Find where the given text appears and provide that cell's center as (X, Y) coordinate. 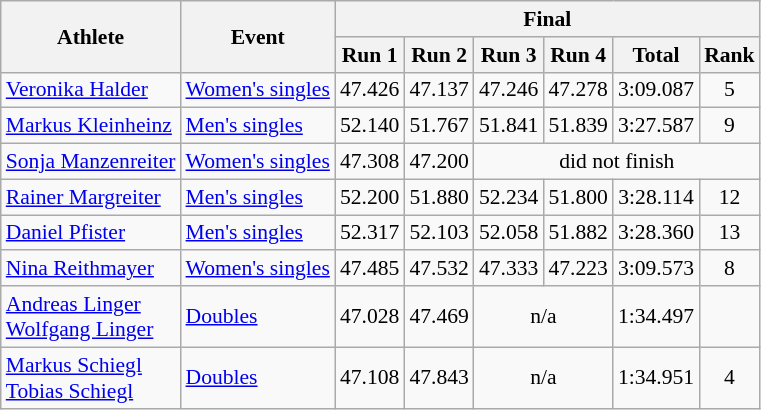
51.841 (508, 126)
1:34.951 (656, 378)
Total (656, 55)
52.058 (508, 233)
3:09.087 (656, 90)
did not finish (617, 162)
47.137 (438, 90)
Markus SchieglTobias Schiegl (91, 378)
3:27.587 (656, 126)
Sonja Manzenreiter (91, 162)
47.246 (508, 90)
Event (258, 36)
Rainer Margreiter (91, 197)
Rank (730, 55)
47.200 (438, 162)
12 (730, 197)
9 (730, 126)
Markus Kleinheinz (91, 126)
4 (730, 378)
Run 2 (438, 55)
Daniel Pfister (91, 233)
47.426 (370, 90)
47.485 (370, 269)
47.333 (508, 269)
3:28.360 (656, 233)
1:34.497 (656, 316)
Final (548, 19)
52.200 (370, 197)
47.278 (578, 90)
51.880 (438, 197)
8 (730, 269)
13 (730, 233)
47.028 (370, 316)
47.223 (578, 269)
51.882 (578, 233)
Nina Reithmayer (91, 269)
52.234 (508, 197)
3:09.573 (656, 269)
Run 1 (370, 55)
Veronika Halder (91, 90)
Andreas LingerWolfgang Linger (91, 316)
47.532 (438, 269)
51.839 (578, 126)
52.140 (370, 126)
5 (730, 90)
Run 4 (578, 55)
47.843 (438, 378)
Run 3 (508, 55)
47.108 (370, 378)
47.469 (438, 316)
51.767 (438, 126)
51.800 (578, 197)
52.103 (438, 233)
3:28.114 (656, 197)
Athlete (91, 36)
52.317 (370, 233)
47.308 (370, 162)
